Capture the cell that displays the provided text and extract its [x, y] central coordinate. 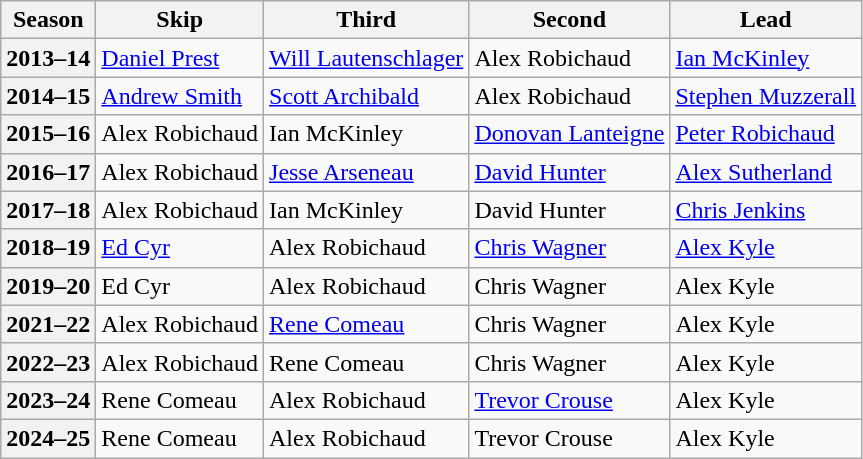
2014–15 [48, 96]
Lead [766, 20]
Peter Robichaud [766, 134]
2015–16 [48, 134]
2023–24 [48, 400]
Skip [180, 20]
2021–22 [48, 324]
Third [366, 20]
Second [570, 20]
2018–19 [48, 248]
2019–20 [48, 286]
Chris Jenkins [766, 210]
Will Lautenschlager [366, 58]
Jesse Arseneau [366, 172]
Season [48, 20]
Scott Archibald [366, 96]
Alex Sutherland [766, 172]
2017–18 [48, 210]
Stephen Muzzerall [766, 96]
2013–14 [48, 58]
2022–23 [48, 362]
Daniel Prest [180, 58]
Donovan Lanteigne [570, 134]
Andrew Smith [180, 96]
2024–25 [48, 438]
2016–17 [48, 172]
